Scan for the cell matching the given text and deliver its [X, Y] coordinate at center. 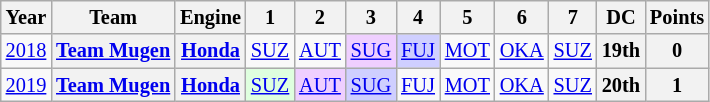
Engine [210, 17]
7 [573, 17]
2018 [26, 51]
19th [621, 51]
2019 [26, 85]
6 [522, 17]
2 [320, 17]
3 [371, 17]
4 [418, 17]
Points [677, 17]
0 [677, 51]
Year [26, 17]
5 [468, 17]
DC [621, 17]
Team [113, 17]
20th [621, 85]
